Scan for the cell matching the given text and deliver its (X, Y) coordinate at center. 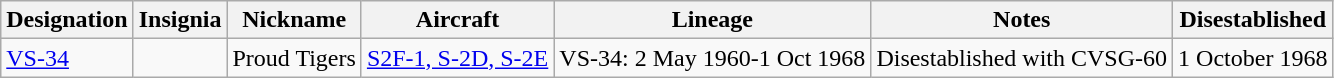
Aircraft (457, 20)
VS-34: 2 May 1960-1 Oct 1968 (712, 58)
Designation (67, 20)
VS-34 (67, 58)
Notes (1022, 20)
Nickname (294, 20)
Insignia (180, 20)
Proud Tigers (294, 58)
1 October 1968 (1253, 58)
Lineage (712, 20)
Disestablished with CVSG-60 (1022, 58)
Disestablished (1253, 20)
S2F-1, S-2D, S-2E (457, 58)
